Find where the given text appears and provide that cell's center as (x, y) coordinate. 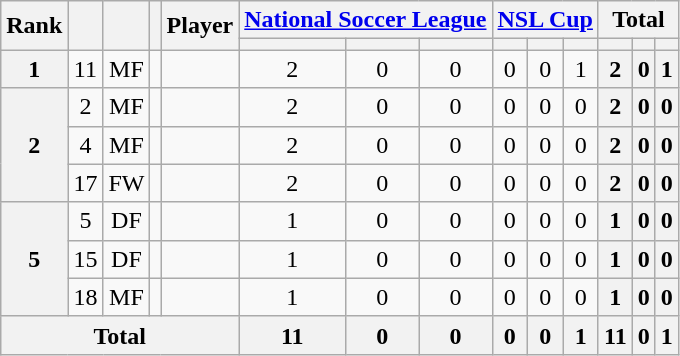
Rank (34, 26)
17 (86, 183)
FW (126, 183)
National Soccer League (366, 20)
18 (86, 297)
NSL Cup (545, 20)
4 (86, 145)
Player (200, 26)
15 (86, 259)
